Provide the (X, Y) coordinate of the cell's center where the given text is located.  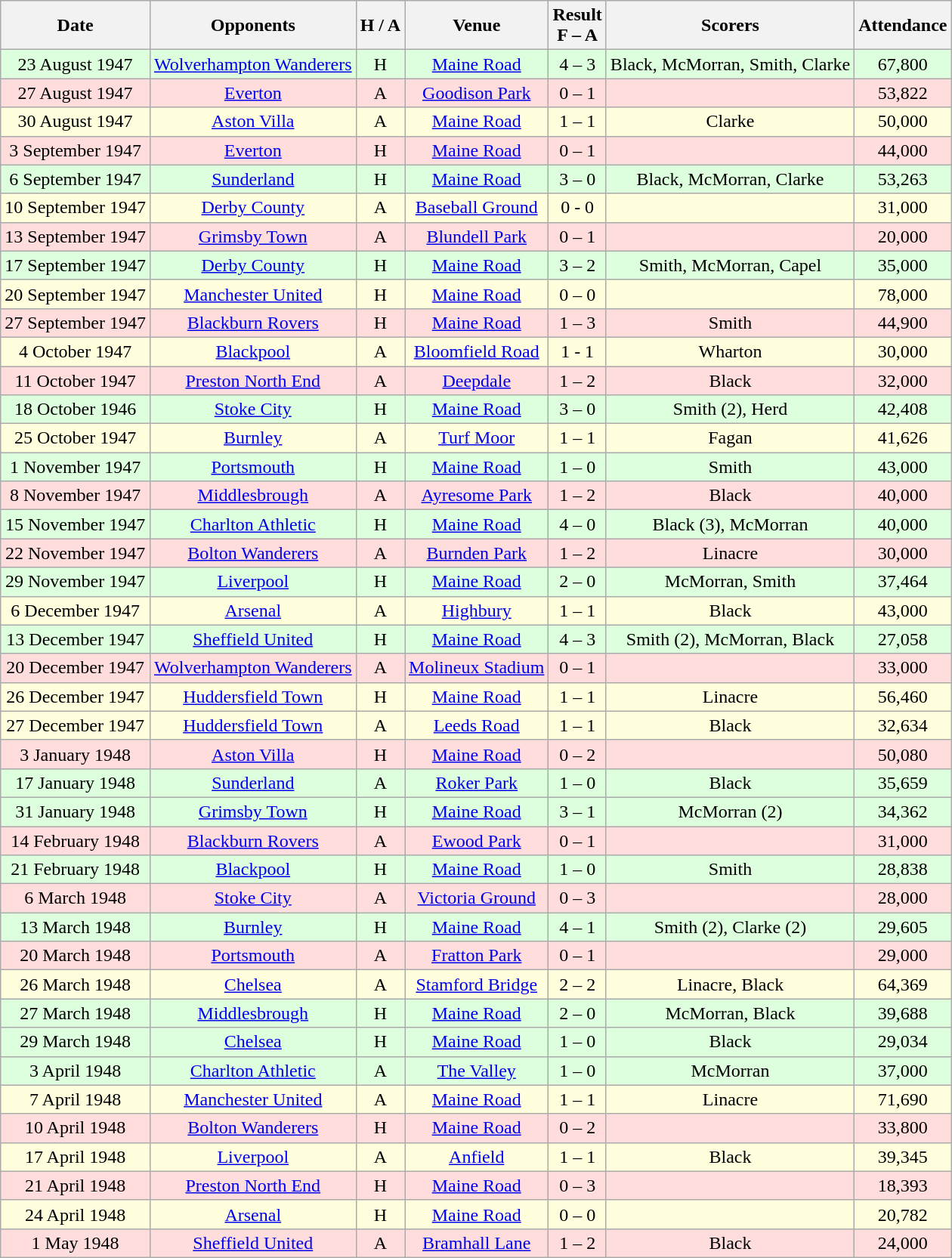
Black, McMorran, Clarke (730, 179)
McMorran, Smith (730, 582)
Wharton (730, 351)
McMorran, Black (730, 1013)
17 April 1948 (76, 1157)
Molineux Stadium (477, 668)
27,058 (903, 639)
Anfield (477, 1157)
50,080 (903, 754)
Bramhall Lane (477, 1243)
32,000 (903, 380)
50,000 (903, 122)
1 - 1 (577, 351)
Clarke (730, 122)
Attendance (903, 26)
53,822 (903, 93)
13 September 1947 (76, 236)
Smith, McMorran, Capel (730, 265)
20,000 (903, 236)
20 September 1947 (76, 294)
17 September 1947 (76, 265)
18,393 (903, 1185)
56,460 (903, 697)
Black, McMorran, Smith, Clarke (730, 64)
Goodison Park (477, 93)
17 January 1948 (76, 783)
29 November 1947 (76, 582)
20,782 (903, 1214)
6 March 1948 (76, 898)
6 September 1947 (76, 179)
Scorers (730, 26)
Bloomfield Road (477, 351)
Smith (2), McMorran, Black (730, 639)
3 – 2 (577, 265)
ResultF – A (577, 26)
29 March 1948 (76, 1042)
Smith (2), Herd (730, 410)
Black (3), McMorran (730, 524)
1 May 1948 (76, 1243)
10 September 1947 (76, 208)
15 November 1947 (76, 524)
44,900 (903, 323)
78,000 (903, 294)
26 March 1948 (76, 984)
11 October 1947 (76, 380)
53,263 (903, 179)
Venue (477, 26)
3 April 1948 (76, 1071)
44,000 (903, 150)
31 January 1948 (76, 811)
24,000 (903, 1243)
Deepdale (477, 380)
Highbury (477, 610)
McMorran (2) (730, 811)
H / A (380, 26)
34,362 (903, 811)
29,000 (903, 956)
Burnden Park (477, 553)
0 - 0 (577, 208)
67,800 (903, 64)
1 November 1947 (76, 467)
22 November 1947 (76, 553)
27 September 1947 (76, 323)
39,688 (903, 1013)
The Valley (477, 1071)
3 – 1 (577, 811)
64,369 (903, 984)
14 February 1948 (76, 841)
4 October 1947 (76, 351)
21 February 1948 (76, 870)
26 December 1947 (76, 697)
Blundell Park (477, 236)
29,605 (903, 927)
Fratton Park (477, 956)
33,000 (903, 668)
10 April 1948 (76, 1128)
3 January 1948 (76, 754)
27 March 1948 (76, 1013)
Linacre, Black (730, 984)
29,034 (903, 1042)
Stamford Bridge (477, 984)
28,838 (903, 870)
4 – 1 (577, 927)
20 December 1947 (76, 668)
21 April 1948 (76, 1185)
Roker Park (477, 783)
Ewood Park (477, 841)
42,408 (903, 410)
20 March 1948 (76, 956)
Ayresome Park (477, 496)
25 October 1947 (76, 438)
Smith (2), Clarke (2) (730, 927)
McMorran (730, 1071)
Baseball Ground (477, 208)
37,000 (903, 1071)
7 April 1948 (76, 1099)
Leeds Road (477, 725)
6 December 1947 (76, 610)
Fagan (730, 438)
27 December 1947 (76, 725)
39,345 (903, 1157)
33,800 (903, 1128)
Date (76, 26)
41,626 (903, 438)
35,659 (903, 783)
Opponents (252, 26)
13 March 1948 (76, 927)
30 August 1947 (76, 122)
37,464 (903, 582)
1 – 3 (577, 323)
8 November 1947 (76, 496)
4 – 0 (577, 524)
Victoria Ground (477, 898)
32,634 (903, 725)
28,000 (903, 898)
3 September 1947 (76, 150)
2 – 2 (577, 984)
18 October 1946 (76, 410)
13 December 1947 (76, 639)
27 August 1947 (76, 93)
71,690 (903, 1099)
23 August 1947 (76, 64)
35,000 (903, 265)
24 April 1948 (76, 1214)
Turf Moor (477, 438)
